Provide the (x, y) coordinate of the cell's center where the given text is located.  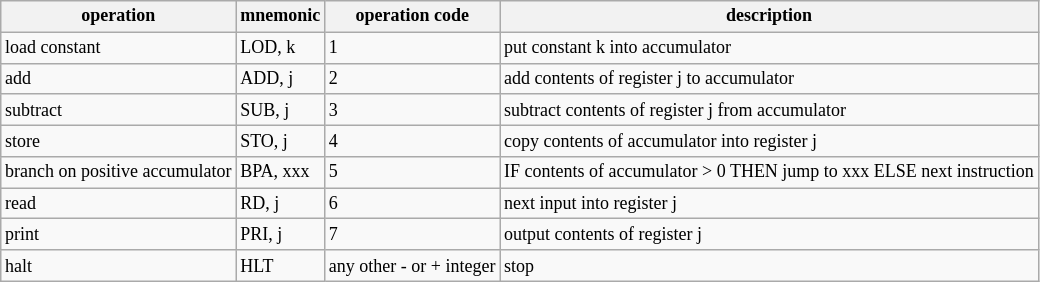
stop (769, 266)
print (118, 234)
next input into register j (769, 204)
5 (412, 172)
HLT (280, 266)
copy contents of accumulator into register j (769, 140)
4 (412, 140)
PRI, j (280, 234)
operation code (412, 16)
mnemonic (280, 16)
IF contents of accumulator > 0 THEN jump to xxx ELSE next instruction (769, 172)
2 (412, 78)
SUB, j (280, 110)
subtract contents of register j from accumulator (769, 110)
ADD, j (280, 78)
add contents of register j to accumulator (769, 78)
add (118, 78)
output contents of register j (769, 234)
any other - or + integer (412, 266)
load constant (118, 48)
7 (412, 234)
BPA, xxx (280, 172)
halt (118, 266)
store (118, 140)
branch on positive accumulator (118, 172)
RD, j (280, 204)
LOD, k (280, 48)
subtract (118, 110)
read (118, 204)
STO, j (280, 140)
operation (118, 16)
6 (412, 204)
put constant k into accumulator (769, 48)
1 (412, 48)
description (769, 16)
3 (412, 110)
